Scan for the cell matching the given text and deliver its [x, y] coordinate at center. 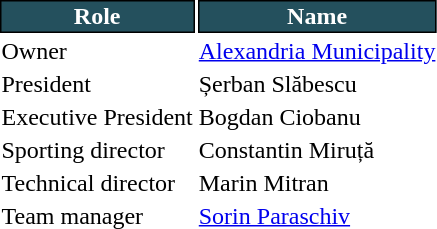
Role [97, 16]
Sporting director [97, 150]
Executive President [97, 117]
Technical director [97, 183]
Owner [97, 51]
Marin Mitran [317, 183]
Constantin Miruță [317, 150]
Bogdan Ciobanu [317, 117]
Name [317, 16]
Alexandria Municipality [317, 51]
Șerban Slăbescu [317, 84]
President [97, 84]
